Extract the (X, Y) coordinate from the center of the cell holding the provided text.  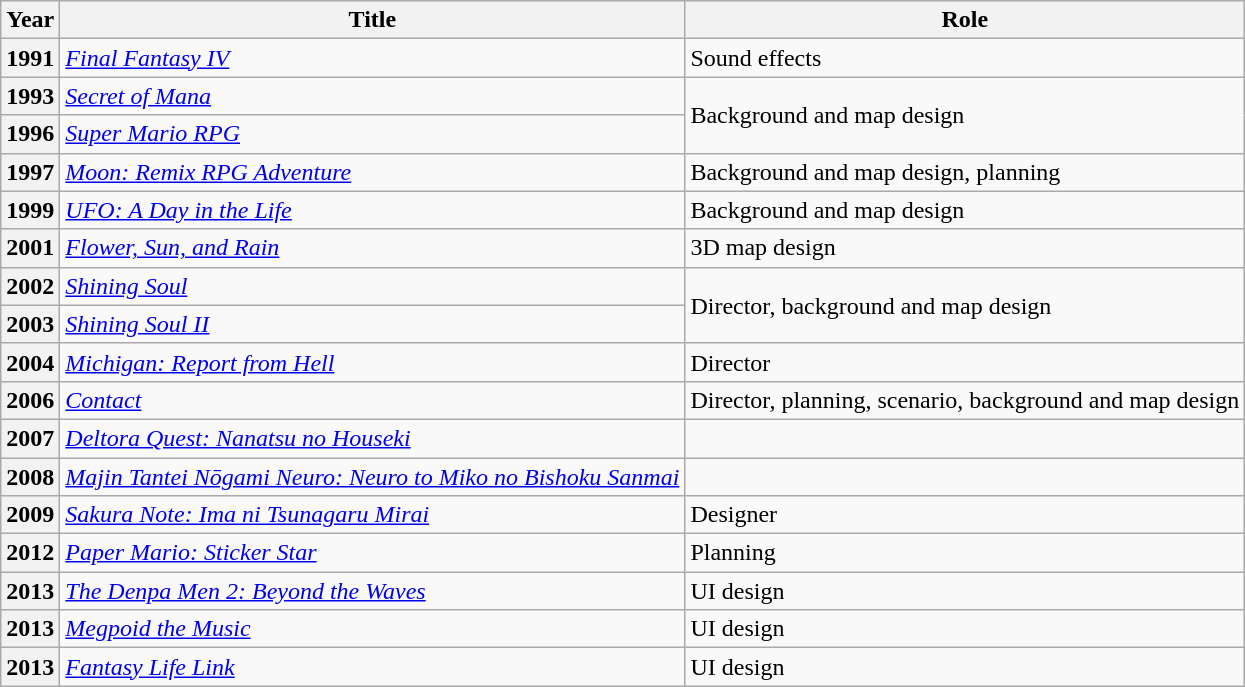
Michigan: Report from Hell (372, 362)
Year (30, 20)
2001 (30, 248)
Final Fantasy IV (372, 58)
Title (372, 20)
Designer (965, 515)
2003 (30, 324)
Sakura Note: Ima ni Tsunagaru Mirai (372, 515)
Megpoid the Music (372, 629)
2004 (30, 362)
Moon: Remix RPG Adventure (372, 172)
Shining Soul II (372, 324)
Secret of Mana (372, 96)
Flower, Sun, and Rain (372, 248)
2012 (30, 553)
2009 (30, 515)
Shining Soul (372, 286)
Paper Mario: Sticker Star (372, 553)
2008 (30, 477)
Director (965, 362)
Contact (372, 400)
1993 (30, 96)
2006 (30, 400)
Sound effects (965, 58)
Majin Tantei Nōgami Neuro: Neuro to Miko no Bishoku Sanmai (372, 477)
Deltora Quest: Nanatsu no Houseki (372, 438)
Fantasy Life Link (372, 667)
UFO: A Day in the Life (372, 210)
1991 (30, 58)
1997 (30, 172)
1996 (30, 134)
2007 (30, 438)
Background and map design, planning (965, 172)
1999 (30, 210)
The Denpa Men 2: Beyond the Waves (372, 591)
2002 (30, 286)
Role (965, 20)
3D map design (965, 248)
Director, background and map design (965, 305)
Super Mario RPG (372, 134)
Planning (965, 553)
Director, planning, scenario, background and map design (965, 400)
